Capture the cell that displays the provided text and extract its (X, Y) central coordinate. 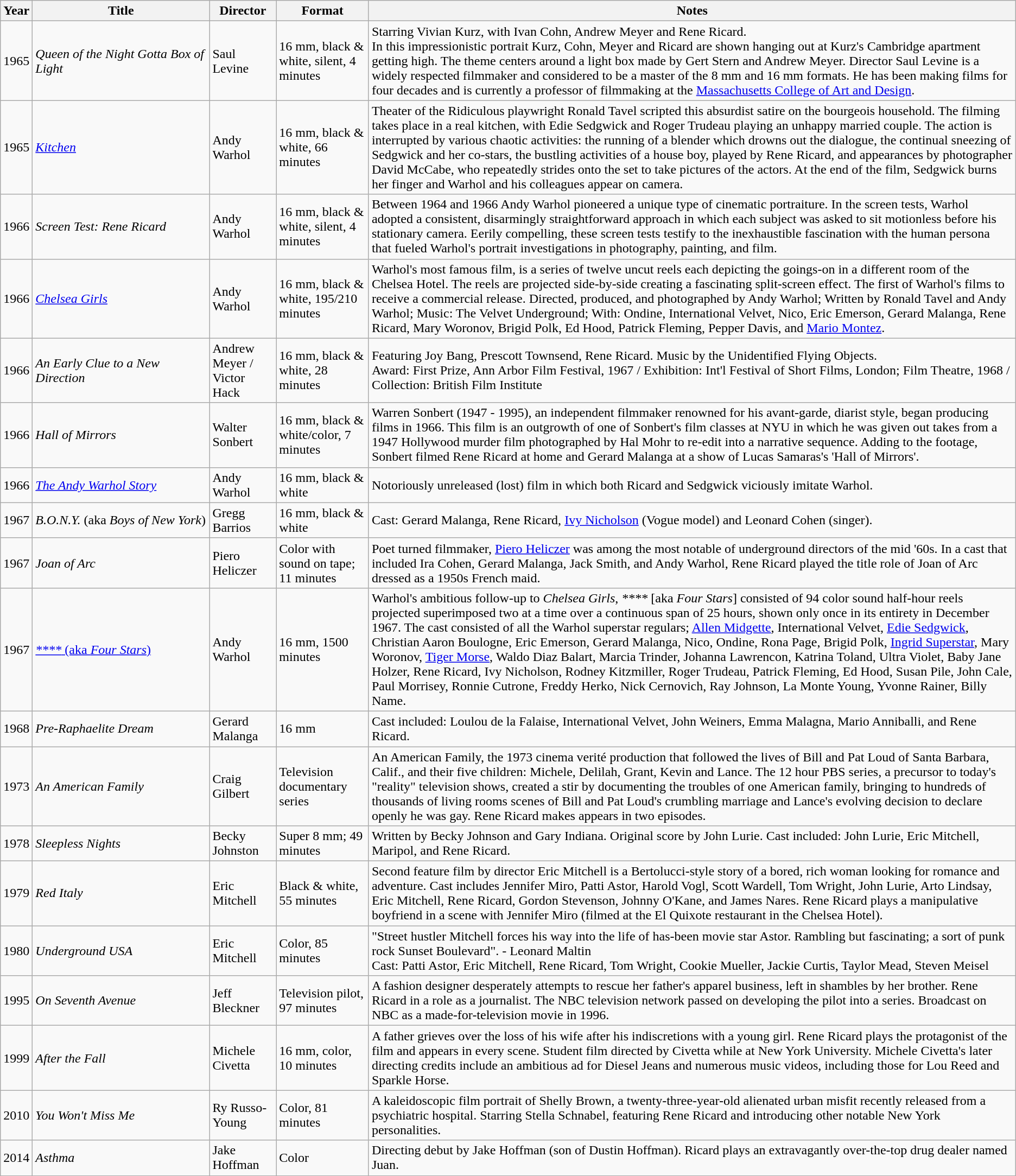
Michele Civetta (243, 1058)
2010 (16, 1115)
Television documentary series (322, 786)
Red Italy (121, 893)
Craig Gilbert (243, 786)
16 mm, black & white, 28 minutes (322, 370)
1995 (16, 1001)
Title (121, 11)
1978 (16, 843)
Color, 85 minutes (322, 951)
Saul Levine (243, 61)
Super 8 mm; 49 minutes (322, 843)
1980 (16, 951)
Written by Becky Johnson and Gary Indiana. Original score by John Lurie. Cast included: John Lurie, Eric Mitchell, Maripol, and Rene Ricard. (692, 843)
An American Family (121, 786)
Walter Sonbert (243, 435)
16 mm, black & white, 66 minutes (322, 148)
1999 (16, 1058)
Queen of the Night Gotta Box of Light (121, 61)
Jeff Bleckner (243, 1001)
Jake Hoffman (243, 1158)
Director (243, 11)
Sleepless Nights (121, 843)
Black & white, 55 minutes (322, 893)
16 mm, black & white, 195/210 minutes (322, 298)
1968 (16, 728)
Underground USA (121, 951)
Directing debut by Jake Hoffman (son of Dustin Hoffman). Ricard plays an extravagantly over-the-top drug dealer named Juan. (692, 1158)
Chelsea Girls (121, 298)
Color with sound on tape; 11 minutes (322, 563)
16 mm, 1500 minutes (322, 649)
Cast included: Loulou de la Falaise, International Velvet, John Weiners, Emma Malagna, Mario Anniballi, and Rene Ricard. (692, 728)
Color, 81 minutes (322, 1115)
16 mm, black & white/color, 7 minutes (322, 435)
1979 (16, 893)
**** (aka Four Stars) (121, 649)
You Won't Miss Me (121, 1115)
Ry Russo-Young (243, 1115)
After the Fall (121, 1058)
Cast: Gerard Malanga, Rene Ricard, Ivy Nicholson (Vogue model) and Leonard Cohen (singer). (692, 520)
16 mm (322, 728)
Notes (692, 11)
Hall of Mirrors (121, 435)
Color (322, 1158)
Gregg Barrios (243, 520)
B.O.N.Y. (aka Boys of New York) (121, 520)
On Seventh Avenue (121, 1001)
Year (16, 11)
Piero Heliczer (243, 563)
1973 (16, 786)
Pre-Raphaelite Dream (121, 728)
Screen Test: Rene Ricard (121, 227)
Kitchen (121, 148)
Notoriously unreleased (lost) film in which both Ricard and Sedgwick viciously imitate Warhol. (692, 485)
Joan of Arc (121, 563)
Andrew Meyer / Victor Hack (243, 370)
Asthma (121, 1158)
2014 (16, 1158)
16 mm, color, 10 minutes (322, 1058)
An Early Clue to a New Direction (121, 370)
Format (322, 11)
Television pilot, 97 minutes (322, 1001)
The Andy Warhol Story (121, 485)
Becky Johnston (243, 843)
Gerard Malanga (243, 728)
